Locate the cell with the specified text and output its (x, y) center coordinate. 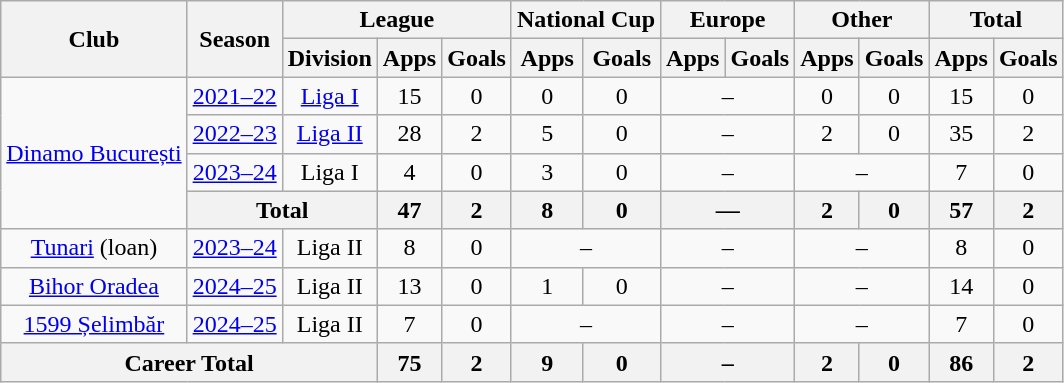
5 (547, 134)
9 (547, 362)
— (728, 210)
28 (409, 134)
4 (409, 172)
3 (547, 172)
86 (961, 362)
Bihor Oradea (94, 286)
47 (409, 210)
Season (234, 39)
13 (409, 286)
Tunari (loan) (94, 248)
Europe (728, 20)
1 (547, 286)
Club (94, 39)
League (396, 20)
Dinamo București (94, 153)
2021–22 (234, 96)
57 (961, 210)
Other (862, 20)
75 (409, 362)
2022–23 (234, 134)
Division (330, 58)
14 (961, 286)
Career Total (190, 362)
35 (961, 134)
National Cup (586, 20)
1599 Șelimbăr (94, 324)
